Return (x, y) of the center of cell containing provided text 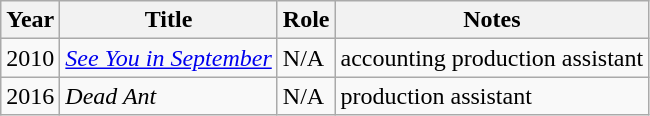
See You in September (168, 58)
2016 (30, 96)
accounting production assistant (492, 58)
2010 (30, 58)
Role (306, 20)
Dead Ant (168, 96)
Year (30, 20)
production assistant (492, 96)
Notes (492, 20)
Title (168, 20)
